Output the (x, y) coordinate of the center of the cell containing the given text.  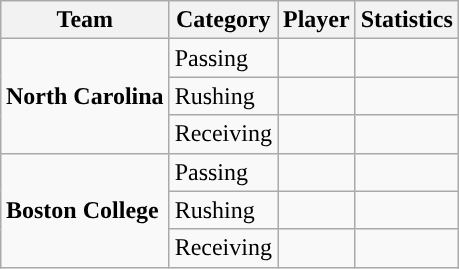
Team (84, 20)
Category (223, 20)
North Carolina (84, 96)
Boston College (84, 210)
Player (317, 20)
Statistics (406, 20)
